Extract the (X, Y) coordinate from the center of the cell holding the provided text.  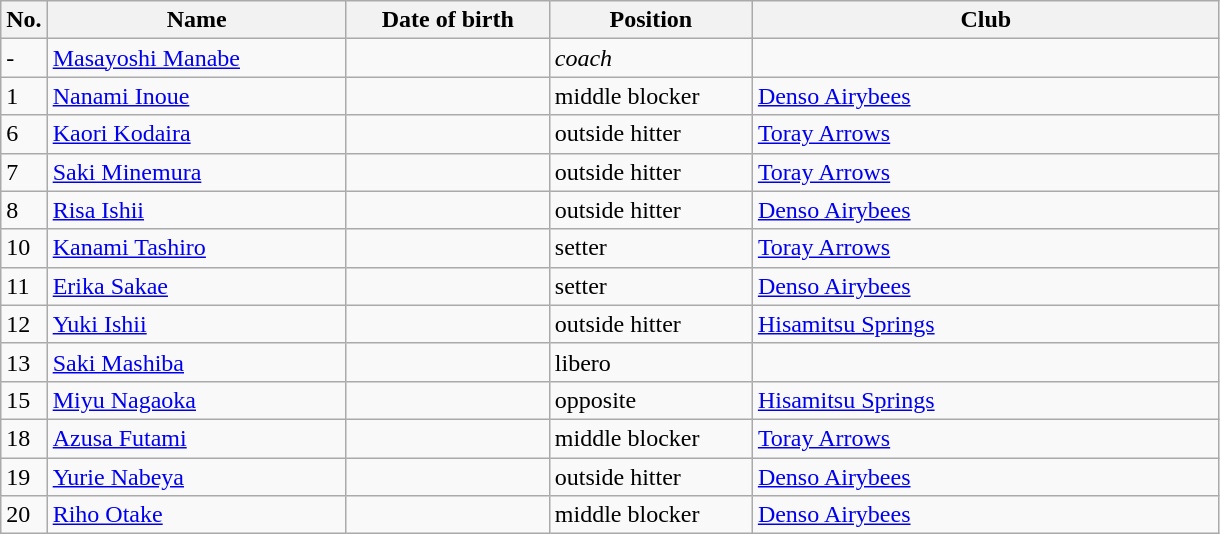
Saki Mashiba (196, 362)
11 (24, 286)
Kanami Tashiro (196, 248)
coach (650, 58)
8 (24, 210)
20 (24, 515)
18 (24, 438)
Risa Ishii (196, 210)
7 (24, 172)
Yurie Nabeya (196, 477)
Club (986, 20)
Erika Sakae (196, 286)
15 (24, 400)
6 (24, 134)
No. (24, 20)
Yuki Ishii (196, 324)
Name (196, 20)
libero (650, 362)
Kaori Kodaira (196, 134)
Saki Minemura (196, 172)
Riho Otake (196, 515)
Masayoshi Manabe (196, 58)
Position (650, 20)
13 (24, 362)
1 (24, 96)
- (24, 58)
Azusa Futami (196, 438)
19 (24, 477)
Nanami Inoue (196, 96)
12 (24, 324)
10 (24, 248)
Date of birth (448, 20)
opposite (650, 400)
Miyu Nagaoka (196, 400)
